Find where the given text appears and provide that cell's center as [x, y] coordinate. 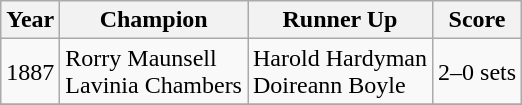
Year [30, 20]
1887 [30, 72]
2–0 sets [478, 72]
Runner Up [340, 20]
Harold Hardyman Doireann Boyle [340, 72]
Rorry Maunsell Lavinia Chambers [154, 72]
Score [478, 20]
Champion [154, 20]
